Return the (X, Y) coordinate for the center point of the cell that contains the specified text.  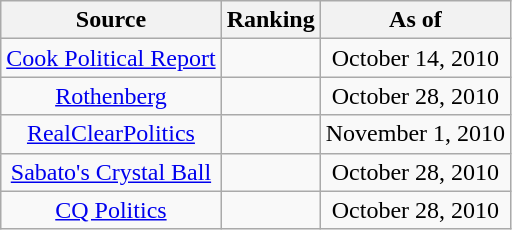
Rothenberg (111, 96)
CQ Politics (111, 210)
Ranking (270, 20)
Cook Political Report (111, 58)
Source (111, 20)
As of (415, 20)
RealClearPolitics (111, 134)
Sabato's Crystal Ball (111, 172)
November 1, 2010 (415, 134)
October 14, 2010 (415, 58)
